Capture the cell that displays the provided text and extract its [x, y] central coordinate. 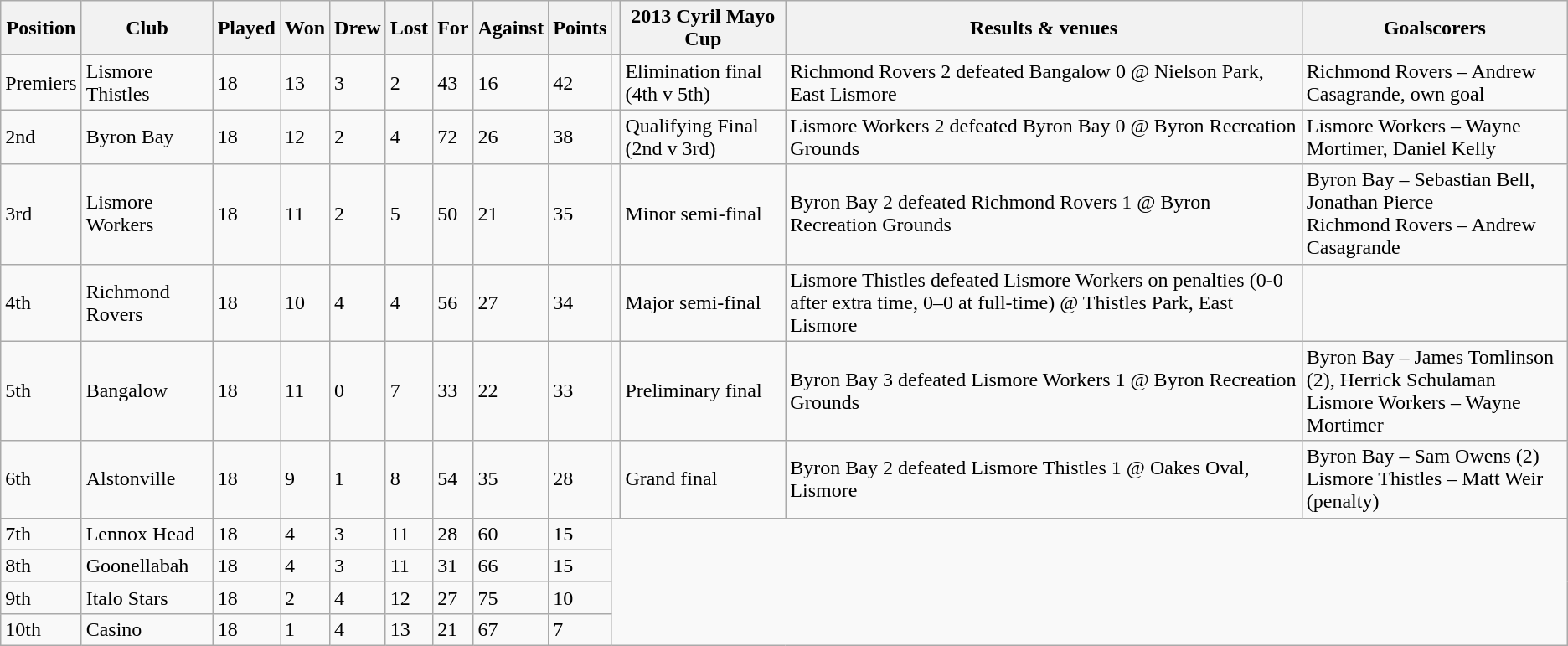
Major semi-final [704, 302]
10th [41, 629]
Results & venues [1044, 28]
4th [41, 302]
66 [511, 566]
Richmond Rovers – Andrew Casagrande, own goal [1434, 82]
Goalscorers [1434, 28]
Lismore Workers 2 defeated Byron Bay 0 @ Byron Recreation Grounds [1044, 137]
50 [453, 214]
Byron Bay 2 defeated Richmond Rovers 1 @ Byron Recreation Grounds [1044, 214]
Lismore Workers – Wayne Mortimer, Daniel Kelly [1434, 137]
43 [453, 82]
2013 Cyril Mayo Cup [704, 28]
For [453, 28]
Lismore Thistles defeated Lismore Workers on penalties (0-0 after extra time, 0–0 at full-time) @ Thistles Park, East Lismore [1044, 302]
Points [580, 28]
26 [511, 137]
54 [453, 479]
Byron Bay 3 defeated Lismore Workers 1 @ Byron Recreation Grounds [1044, 390]
67 [511, 629]
Played [246, 28]
22 [511, 390]
9th [41, 597]
Won [305, 28]
Lismore Workers [147, 214]
8 [409, 479]
Position [41, 28]
Lennox Head [147, 534]
Against [511, 28]
31 [453, 566]
Byron Bay 2 defeated Lismore Thistles 1 @ Oakes Oval, Lismore [1044, 479]
60 [511, 534]
Richmond Rovers [147, 302]
Byron Bay – Sebastian Bell, Jonathan PierceRichmond Rovers – Andrew Casagrande [1434, 214]
6th [41, 479]
5th [41, 390]
7th [41, 534]
Casino [147, 629]
Byron Bay [147, 137]
Club [147, 28]
Preliminary final [704, 390]
Alstonville [147, 479]
56 [453, 302]
Minor semi-final [704, 214]
16 [511, 82]
Goonellabah [147, 566]
Lismore Thistles [147, 82]
Richmond Rovers 2 defeated Bangalow 0 @ Nielson Park, East Lismore [1044, 82]
Lost [409, 28]
3rd [41, 214]
0 [358, 390]
34 [580, 302]
Byron Bay – Sam Owens (2)Lismore Thistles – Matt Weir (penalty) [1434, 479]
42 [580, 82]
Premiers [41, 82]
Qualifying Final (2nd v 3rd) [704, 137]
8th [41, 566]
Bangalow [147, 390]
Byron Bay – James Tomlinson (2), Herrick SchulamanLismore Workers – Wayne Mortimer [1434, 390]
72 [453, 137]
5 [409, 214]
Grand final [704, 479]
38 [580, 137]
Elimination final (4th v 5th) [704, 82]
Italo Stars [147, 597]
Drew [358, 28]
2nd [41, 137]
9 [305, 479]
75 [511, 597]
